Return the (X, Y) coordinate for the center point of the cell that contains the specified text.  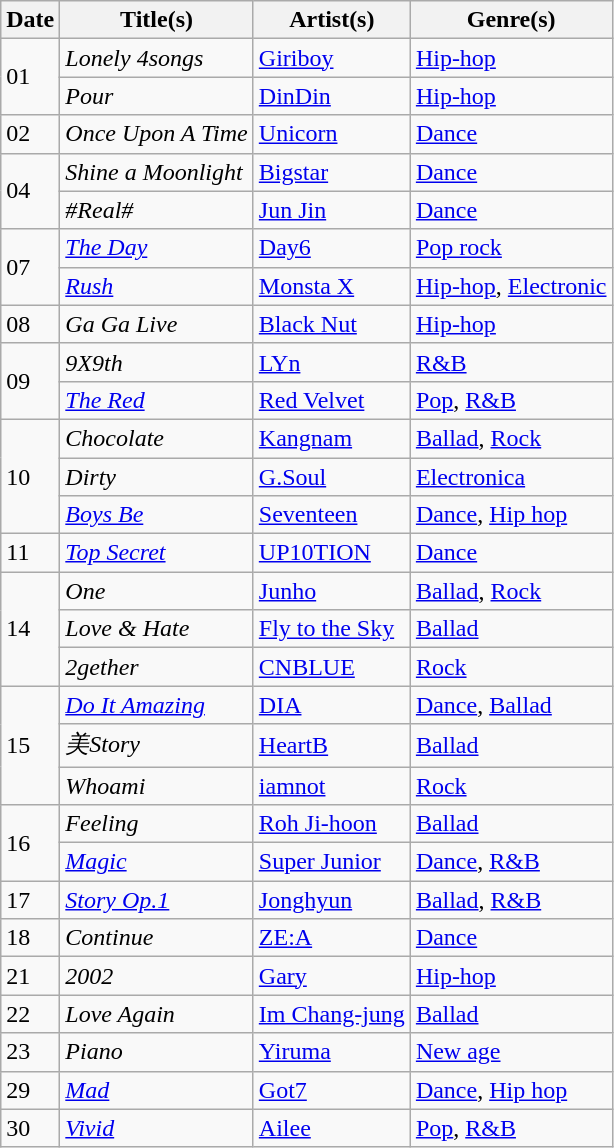
Title(s) (157, 20)
2gether (157, 667)
Gary (332, 976)
DIA (332, 705)
Love & Hate (157, 629)
Giriboy (332, 58)
Kangnam (332, 438)
G.Soul (332, 477)
ZE:A (332, 938)
Pop rock (511, 248)
Ailee (332, 1128)
Ballad, R&B (511, 900)
Rush (157, 286)
Yiruma (332, 1052)
Got7 (332, 1090)
21 (30, 976)
2002 (157, 976)
08 (30, 324)
Love Again (157, 1014)
Do It Amazing (157, 705)
The Red (157, 400)
09 (30, 381)
Dirty (157, 477)
Electronica (511, 477)
10 (30, 476)
Ga Ga Live (157, 324)
HeartB (332, 746)
Mad (157, 1090)
Dance, R&B (511, 862)
15 (30, 746)
22 (30, 1014)
R&B (511, 362)
Magic (157, 862)
Black Nut (332, 324)
Jonghyun (332, 900)
07 (30, 267)
16 (30, 843)
Whoami (157, 785)
Jun Jin (332, 210)
11 (30, 553)
UP10TION (332, 553)
iamnot (332, 785)
Monsta X (332, 286)
One (157, 591)
Genre(s) (511, 20)
Day6 (332, 248)
Boys Be (157, 515)
29 (30, 1090)
Once Upon A Time (157, 134)
Continue (157, 938)
30 (30, 1128)
美Story (157, 746)
02 (30, 134)
Bigstar (332, 172)
New age (511, 1052)
Red Velvet (332, 400)
Unicorn (332, 134)
CNBLUE (332, 667)
14 (30, 629)
04 (30, 191)
LYn (332, 362)
Pour (157, 96)
17 (30, 900)
Hip-hop, Electronic (511, 286)
Super Junior (332, 862)
Date (30, 20)
Piano (157, 1052)
Fly to the Sky (332, 629)
Seventeen (332, 515)
Lonely 4songs (157, 58)
18 (30, 938)
01 (30, 77)
DinDin (332, 96)
Shine a Moonlight (157, 172)
Junho (332, 591)
Feeling (157, 824)
23 (30, 1052)
The Day (157, 248)
Top Secret (157, 553)
Dance, Ballad (511, 705)
Im Chang-jung (332, 1014)
Vivid (157, 1128)
#Real# (157, 210)
Story Op.1 (157, 900)
Chocolate (157, 438)
Roh Ji-hoon (332, 824)
9X9th (157, 362)
Artist(s) (332, 20)
